Locate the cell with the specified text and output its [X, Y] center coordinate. 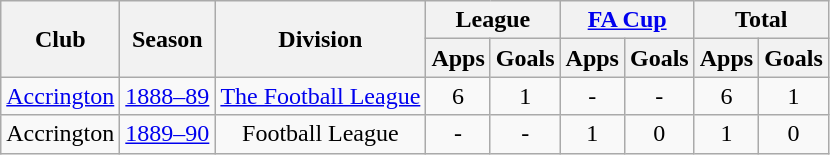
1889–90 [168, 134]
1888–89 [168, 96]
Club [60, 39]
FA Cup [627, 20]
Total [761, 20]
The Football League [320, 96]
League [493, 20]
Football League [320, 134]
Division [320, 39]
Season [168, 39]
